Detect which cell encompasses the target text, then output its (X, Y) center coordinate. 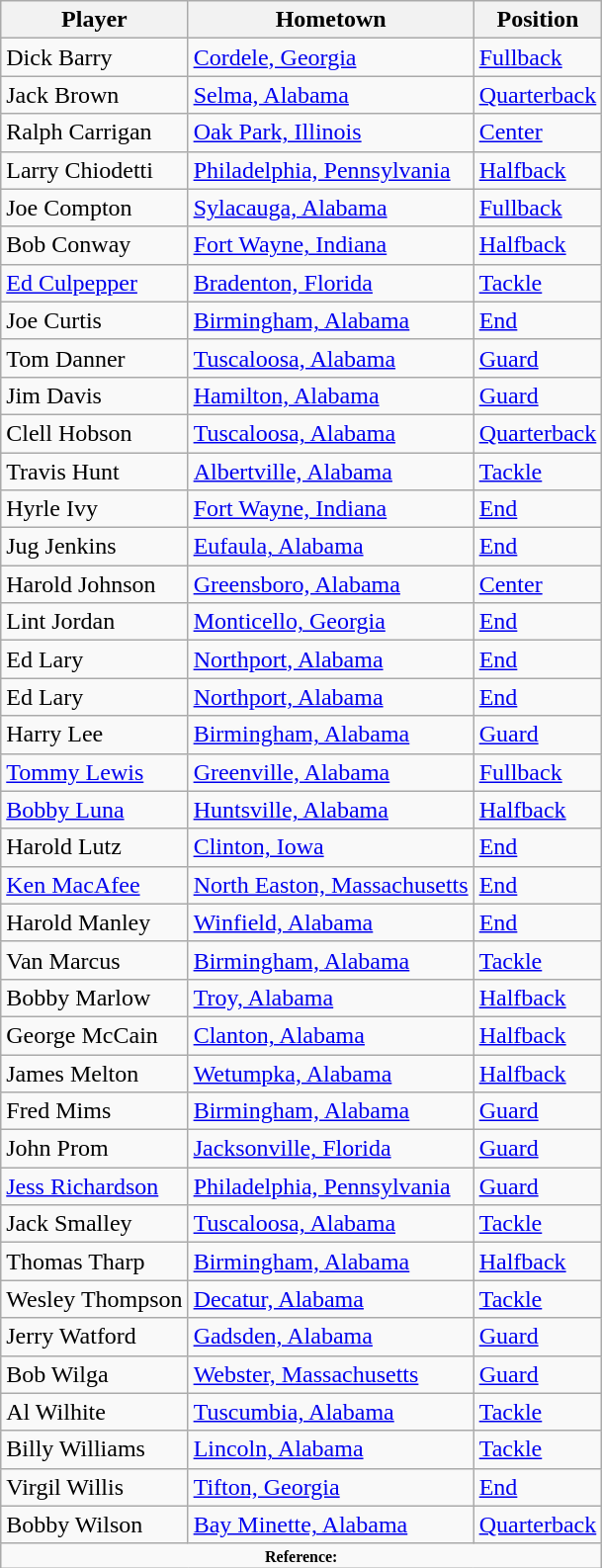
Al Wilhite (95, 1412)
Winfield, Alabama (330, 922)
Bradenton, Florida (330, 283)
Tom Danner (95, 358)
Harold Manley (95, 922)
Ralph Carrigan (95, 132)
Troy, Alabama (330, 998)
Ed Culpepper (95, 283)
Harold Johnson (95, 584)
Joe Curtis (95, 320)
Bobby Luna (95, 810)
Tuscumbia, Alabama (330, 1412)
Bob Wilga (95, 1374)
Sylacauga, Alabama (330, 208)
Jim Davis (95, 395)
Hamilton, Alabama (330, 395)
Virgil Willis (95, 1487)
Bobby Wilson (95, 1524)
Jacksonville, Florida (330, 1149)
Selma, Alabama (330, 95)
Jack Brown (95, 95)
Fred Mims (95, 1111)
Jess Richardson (95, 1186)
Oak Park, Illinois (330, 132)
Van Marcus (95, 960)
Wesley Thompson (95, 1299)
Dick Barry (95, 57)
Bobby Marlow (95, 998)
Lincoln, Alabama (330, 1449)
Hometown (330, 20)
Webster, Massachusetts (330, 1374)
Lint Jordan (95, 622)
Bay Minette, Alabama (330, 1524)
Decatur, Alabama (330, 1299)
Clell Hobson (95, 433)
Albertville, Alabama (330, 472)
Jerry Watford (95, 1337)
Monticello, Georgia (330, 622)
Clanton, Alabama (330, 1035)
Eufaula, Alabama (330, 547)
Hyrle Ivy (95, 509)
Travis Hunt (95, 472)
Position (538, 20)
Jack Smalley (95, 1224)
Harry Lee (95, 735)
Clinton, Iowa (330, 847)
James Melton (95, 1073)
George McCain (95, 1035)
North Easton, Massachusetts (330, 885)
Ken MacAfee (95, 885)
Player (95, 20)
Gadsden, Alabama (330, 1337)
Larry Chiodetti (95, 170)
Joe Compton (95, 208)
Thomas Tharp (95, 1262)
John Prom (95, 1149)
Jug Jenkins (95, 547)
Greenville, Alabama (330, 772)
Wetumpka, Alabama (330, 1073)
Billy Williams (95, 1449)
Bob Conway (95, 245)
Huntsville, Alabama (330, 810)
Tifton, Georgia (330, 1487)
Tommy Lewis (95, 772)
Harold Lutz (95, 847)
Greensboro, Alabama (330, 584)
Cordele, Georgia (330, 57)
Reference: (301, 1555)
